Determine the [x, y] coordinate at the center of the cell enclosing the given text.  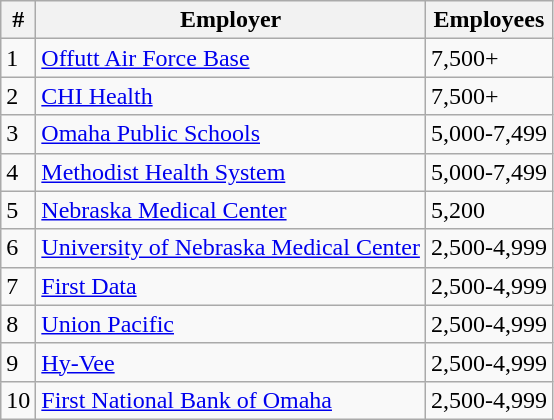
Omaha Public Schools [231, 134]
Nebraska Medical Center [231, 210]
3 [18, 134]
Employees [488, 20]
5 [18, 210]
7 [18, 286]
Hy-Vee [231, 362]
8 [18, 324]
Union Pacific [231, 324]
First National Bank of Omaha [231, 400]
5,200 [488, 210]
2 [18, 96]
Employer [231, 20]
CHI Health [231, 96]
Methodist Health System [231, 172]
4 [18, 172]
Offutt Air Force Base [231, 58]
6 [18, 248]
University of Nebraska Medical Center [231, 248]
# [18, 20]
First Data [231, 286]
10 [18, 400]
1 [18, 58]
9 [18, 362]
